Determine the [X, Y] coordinate at the center of the cell enclosing the given text.  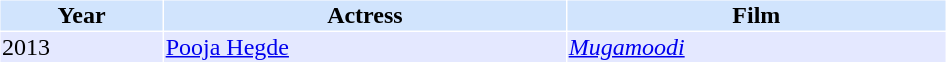
Mugamoodi [756, 47]
Actress [365, 15]
Year [81, 15]
2013 [81, 47]
Pooja Hegde [365, 47]
Film [756, 15]
